Determine the (x, y) coordinate at the center of the cell enclosing the given text.  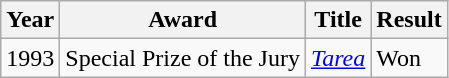
Award (183, 20)
Won (409, 58)
Special Prize of the Jury (183, 58)
Result (409, 20)
1993 (30, 58)
Title (338, 20)
Tarea (338, 58)
Year (30, 20)
